Scan for the cell matching the given text and deliver its [X, Y] coordinate at center. 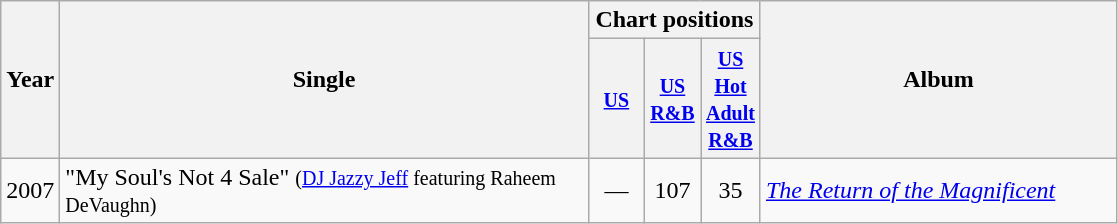
"My Soul's Not 4 Sale" (DJ Jazzy Jeff featuring Raheem DeVaughn) [324, 190]
Album [938, 80]
US [616, 98]
2007 [30, 190]
The Return of the Magnificent [938, 190]
Chart positions [674, 20]
Year [30, 80]
35 [730, 190]
— [616, 190]
107 [672, 190]
Single [324, 80]
US R&B [672, 98]
US Hot Adult R&B [730, 98]
